Search for the cell housing the specified text and yield its [X, Y] center coordinate. 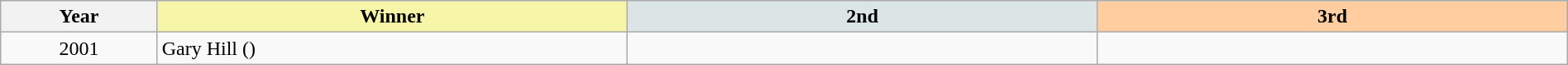
3rd [1332, 17]
2nd [863, 17]
Year [79, 17]
Winner [392, 17]
Gary Hill () [392, 48]
2001 [79, 48]
